Extract the (x, y) coordinate from the center of the cell holding the provided text.  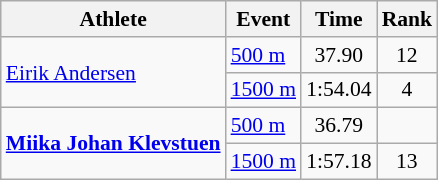
1:57.18 (338, 162)
Eirik Andersen (114, 72)
37.90 (338, 55)
12 (408, 55)
Athlete (114, 19)
1:54.04 (338, 90)
4 (408, 90)
13 (408, 162)
Rank (408, 19)
36.79 (338, 126)
Time (338, 19)
Miika Johan Klevstuen (114, 144)
Event (264, 19)
